Output the (X, Y) coordinate of the center of the cell containing the given text.  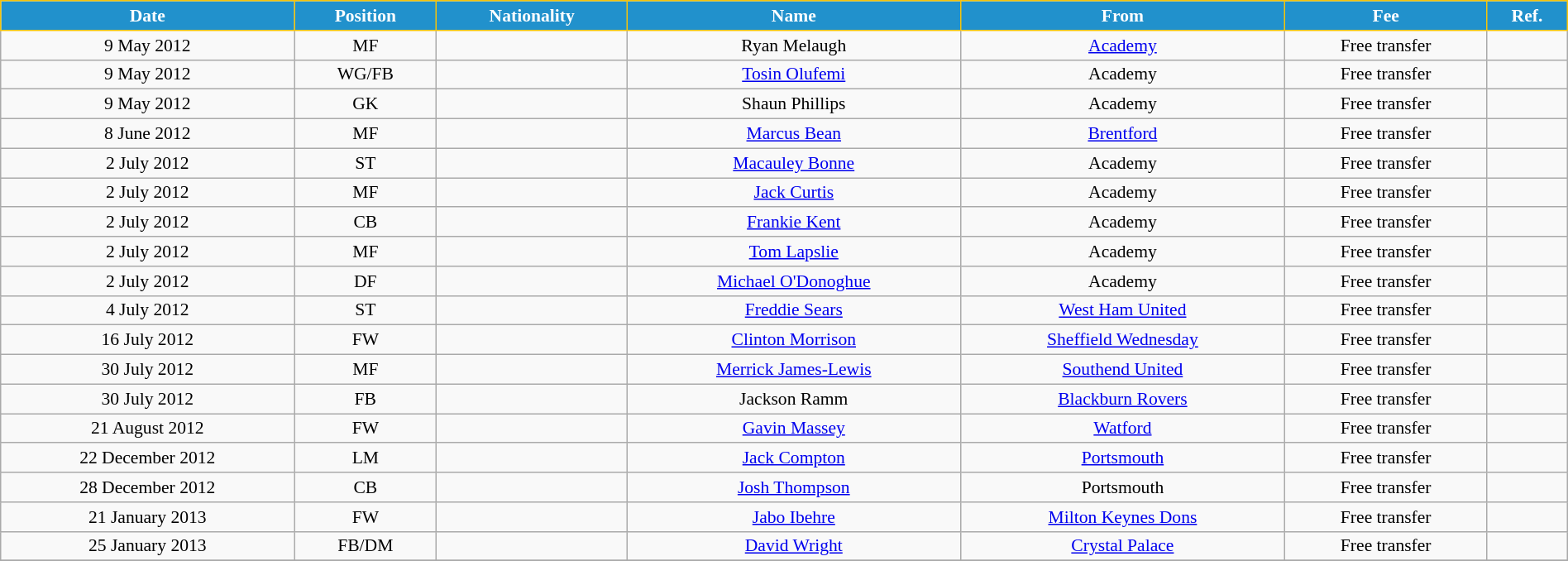
Fee (1386, 16)
Southend United (1123, 370)
GK (366, 104)
Michael O'Donoghue (794, 281)
Jackson Ramm (794, 399)
Name (794, 16)
Milton Keynes Dons (1123, 517)
28 December 2012 (147, 487)
DF (366, 281)
Marcus Bean (794, 134)
25 January 2013 (147, 546)
16 July 2012 (147, 340)
Frankie Kent (794, 223)
Merrick James-Lewis (794, 370)
Ryan Melaugh (794, 46)
Crystal Palace (1123, 546)
Jack Compton (794, 458)
West Ham United (1123, 310)
Clinton Morrison (794, 340)
Nationality (533, 16)
FB (366, 399)
Date (147, 16)
Shaun Phillips (794, 104)
22 December 2012 (147, 458)
Macauley Bonne (794, 163)
8 June 2012 (147, 134)
Sheffield Wednesday (1123, 340)
Freddie Sears (794, 310)
Ref. (1527, 16)
David Wright (794, 546)
21 August 2012 (147, 429)
WG/FB (366, 74)
FB/DM (366, 546)
Tom Lapslie (794, 252)
Position (366, 16)
21 January 2013 (147, 517)
LM (366, 458)
Tosin Olufemi (794, 74)
Gavin Massey (794, 429)
4 July 2012 (147, 310)
Jack Curtis (794, 193)
Watford (1123, 429)
Brentford (1123, 134)
Jabo Ibehre (794, 517)
From (1123, 16)
Blackburn Rovers (1123, 399)
Josh Thompson (794, 487)
